Provide the (x, y) coordinate of the cell's center where the given text is located.  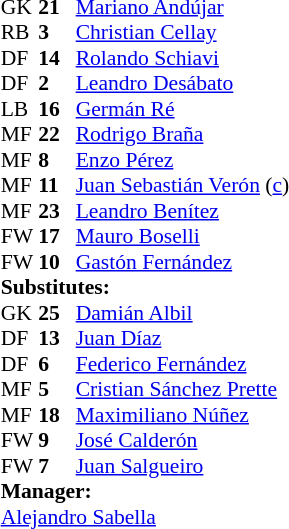
6 (57, 364)
5 (57, 389)
10 (57, 262)
2 (57, 83)
17 (57, 237)
14 (57, 58)
3 (57, 33)
25 (57, 313)
9 (57, 441)
RB (20, 33)
8 (57, 160)
16 (57, 109)
GK (20, 313)
LB (20, 109)
23 (57, 211)
18 (57, 415)
7 (57, 466)
13 (57, 339)
22 (57, 135)
11 (57, 185)
